Provide the (x, y) coordinate of the cell's center where the given text is located.  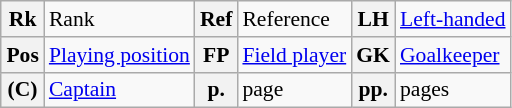
Ref (216, 19)
p. (216, 90)
Rank (120, 19)
pages (453, 90)
(C) (22, 90)
Reference (294, 19)
FP (216, 55)
Goalkeeper (453, 55)
GK (373, 55)
LH (373, 19)
Playing position (120, 55)
page (294, 90)
pp. (373, 90)
Left-handed (453, 19)
Pos (22, 55)
Field player (294, 55)
Captain (120, 90)
Rk (22, 19)
